Pinpoint the cell where the given text exists, returning its [x, y] midpoint coordinate. 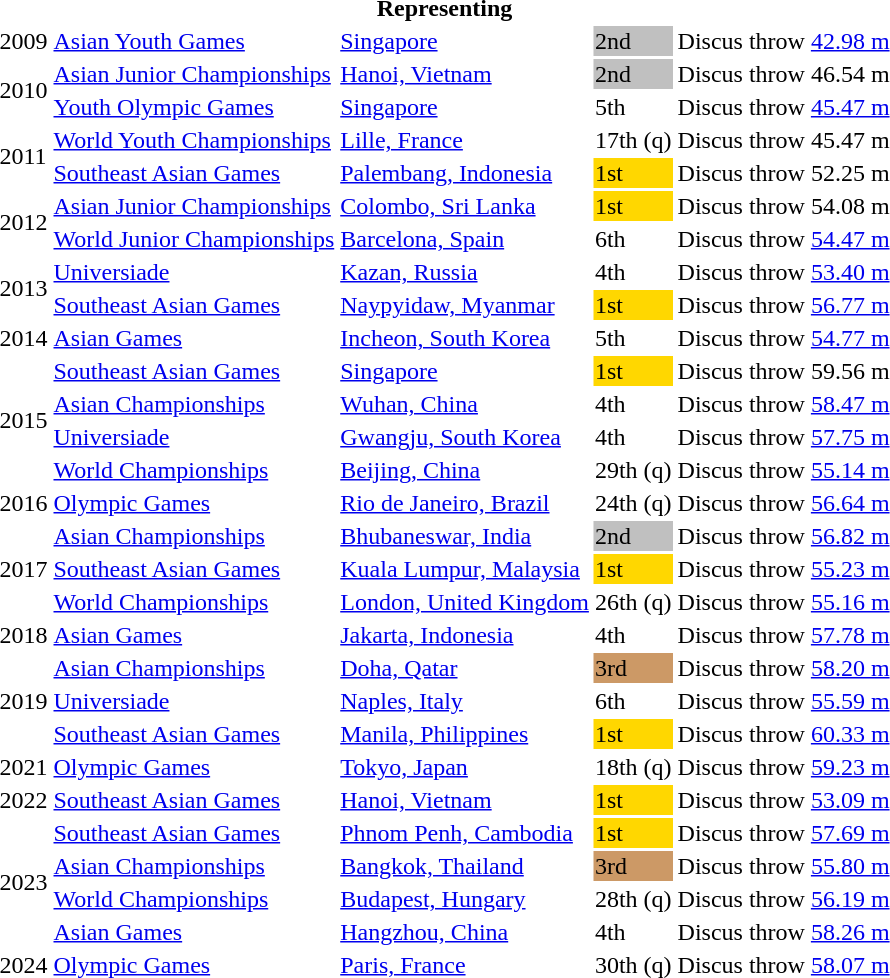
17th (q) [633, 140]
Doha, Qatar [465, 668]
28th (q) [633, 899]
Barcelona, Spain [465, 239]
Phnom Penh, Cambodia [465, 833]
Lille, France [465, 140]
London, United Kingdom [465, 602]
Bhubaneswar, India [465, 536]
Manila, Philippines [465, 734]
Colombo, Sri Lanka [465, 206]
World Youth Championships [194, 140]
Wuhan, China [465, 404]
Budapest, Hungary [465, 899]
Youth Olympic Games [194, 107]
Hangzhou, China [465, 932]
29th (q) [633, 470]
26th (q) [633, 602]
Beijing, China [465, 470]
Tokyo, Japan [465, 767]
18th (q) [633, 767]
24th (q) [633, 503]
Kuala Lumpur, Malaysia [465, 569]
Rio de Janeiro, Brazil [465, 503]
Naypyidaw, Myanmar [465, 305]
Kazan, Russia [465, 272]
Incheon, South Korea [465, 338]
Bangkok, Thailand [465, 866]
Gwangju, South Korea [465, 437]
Asian Youth Games [194, 41]
Jakarta, Indonesia [465, 635]
Naples, Italy [465, 701]
Palembang, Indonesia [465, 173]
World Junior Championships [194, 239]
